Output the (X, Y) coordinate of the center of the cell containing the given text.  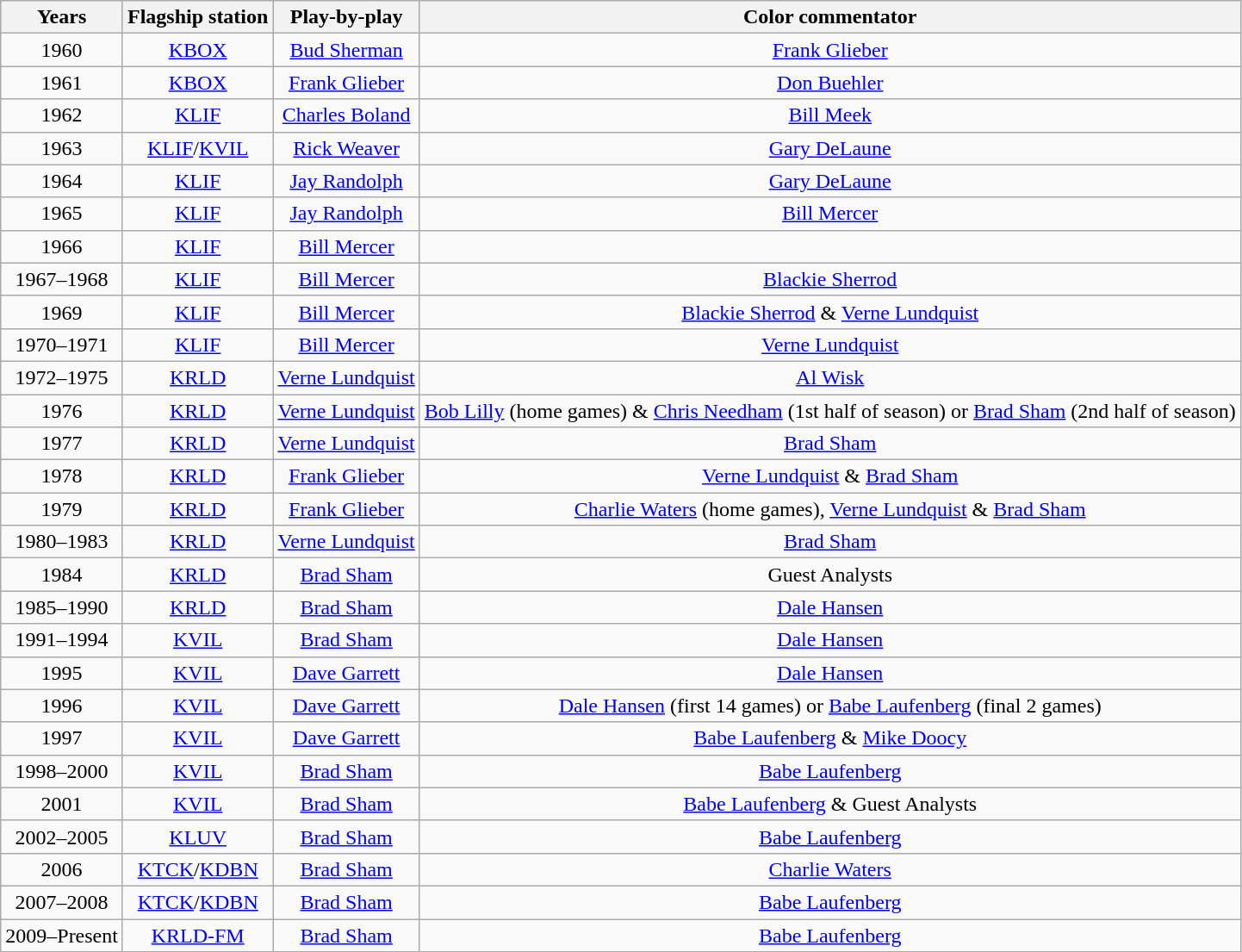
1991–1994 (62, 640)
1969 (62, 312)
Color commentator (830, 17)
1963 (62, 148)
Charlie Waters (home games), Verne Lundquist & Brad Sham (830, 509)
Don Buehler (830, 83)
1996 (62, 706)
Blackie Sherrod & Verne Lundquist (830, 312)
1964 (62, 181)
1965 (62, 214)
1962 (62, 115)
KLUV (197, 837)
Rick Weaver (346, 148)
Bud Sherman (346, 50)
1985–1990 (62, 607)
1967–1968 (62, 279)
1997 (62, 738)
1977 (62, 444)
2006 (62, 869)
Play-by-play (346, 17)
2002–2005 (62, 837)
Blackie Sherrod (830, 279)
Verne Lundquist & Brad Sham (830, 476)
2001 (62, 804)
Flagship station (197, 17)
1979 (62, 509)
Charles Boland (346, 115)
1961 (62, 83)
Guest Analysts (830, 575)
Dale Hansen (first 14 games) or Babe Laufenberg (final 2 games) (830, 706)
Bill Meek (830, 115)
Al Wisk (830, 377)
KLIF/KVIL (197, 148)
1960 (62, 50)
1998–2000 (62, 771)
1970–1971 (62, 345)
Babe Laufenberg & Mike Doocy (830, 738)
Bob Lilly (home games) & Chris Needham (1st half of season) or Brad Sham (2nd half of season) (830, 411)
Years (62, 17)
1984 (62, 575)
1978 (62, 476)
2009–Present (62, 935)
Charlie Waters (830, 869)
1980–1983 (62, 542)
2007–2008 (62, 902)
Babe Laufenberg & Guest Analysts (830, 804)
1976 (62, 411)
1972–1975 (62, 377)
KRLD-FM (197, 935)
1966 (62, 246)
1995 (62, 673)
